Output the [X, Y] coordinate of the center of the cell containing the given text.  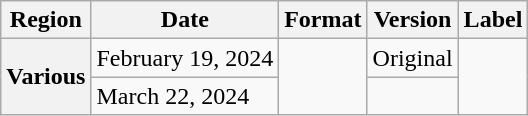
Label [493, 20]
Region [46, 20]
Version [412, 20]
Format [323, 20]
Original [412, 58]
Various [46, 77]
Date [185, 20]
March 22, 2024 [185, 96]
February 19, 2024 [185, 58]
